Search for the cell housing the specified text and yield its [x, y] center coordinate. 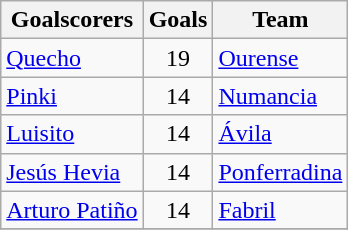
Goalscorers [72, 20]
Team [280, 20]
Ourense [280, 58]
Quecho [72, 58]
Pinki [72, 96]
Ávila [280, 134]
Luisito [72, 134]
Numancia [280, 96]
19 [178, 58]
Arturo Patiño [72, 210]
Ponferradina [280, 172]
Jesús Hevia [72, 172]
Fabril [280, 210]
Goals [178, 20]
